Locate the cell with the specified text and output its [X, Y] center coordinate. 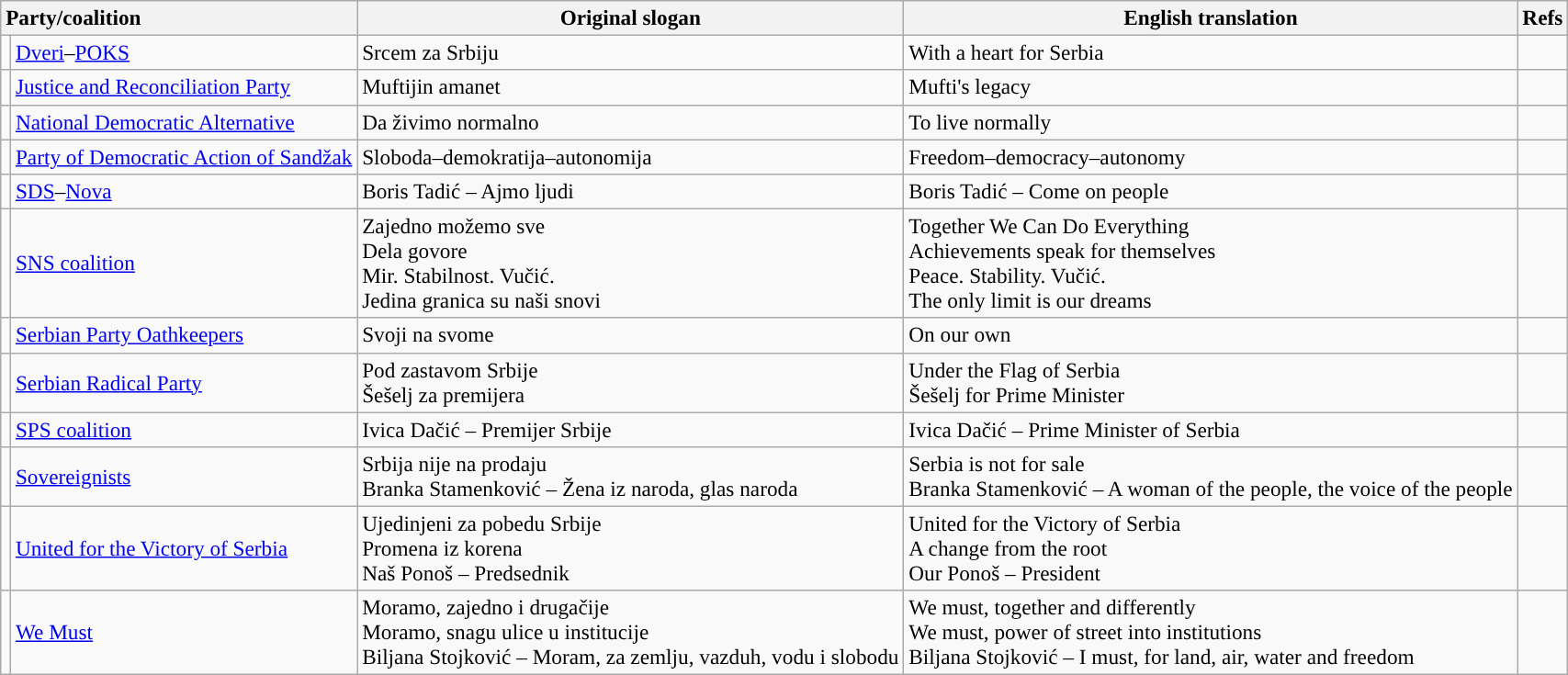
SDS–Nova [184, 191]
Justice and Reconciliation Party [184, 87]
Pod zastavom SrbijeŠešelj za premijera [630, 382]
Sloboda–demokratija–autonomija [630, 156]
Muftijin amanet [630, 87]
Freedom–democracy–autonomy [1211, 156]
National Democratic Alternative [184, 122]
Refs [1543, 17]
Svoji na svome [630, 335]
Under the Flag of SerbiaŠešelj for Prime Minister [1211, 382]
Srcem za Srbiju [630, 52]
English translation [1211, 17]
Ivica Dačić – Premijer Srbije [630, 429]
SPS coalition [184, 429]
Ujedinjeni za pobedu SrbijePromena iz korenaNaš Ponoš – Predsednik [630, 548]
Boris Tadić – Come on people [1211, 191]
Boris Tadić – Ajmo ljudi [630, 191]
Srbija nije na prodajuBranka Stamenković – Žena iz naroda, glas naroda [630, 476]
Together We Can Do EverythingAchievements speak for themselvesPeace. Stability. Vučić.The only limit is our dreams [1211, 263]
Party of Democratic Action of Sandžak [184, 156]
Moramo, zajedno i drugačije Moramo, snagu ulice u institucijeBiljana Stojković – Moram, za zemlju, vazduh, vodu i slobodu [630, 633]
Serbia is not for saleBranka Stamenković – A woman of the people, the voice of the people [1211, 476]
Serbian Party Oathkeepers [184, 335]
United for the Victory of Serbia [184, 548]
Party/coalition [179, 17]
Original slogan [630, 17]
On our own [1211, 335]
United for the Victory of SerbiaA change from the rootOur Ponoš – President [1211, 548]
To live normally [1211, 122]
SNS coalition [184, 263]
Mufti's legacy [1211, 87]
We must, together and differentlyWe must, power of street into institutionsBiljana Stojković – I must, for land, air, water and freedom [1211, 633]
Da živimo normalno [630, 122]
Dveri–POKS [184, 52]
Zajedno možemo sveDela govoreMir. Stabilnost. Vučić.Jedina granica su naši snovi [630, 263]
We Must [184, 633]
Serbian Radical Party [184, 382]
Ivica Dačić – Prime Minister of Serbia [1211, 429]
With a heart for Serbia [1211, 52]
Sovereignists [184, 476]
